Provide the (X, Y) coordinate of the cell's center where the given text is located.  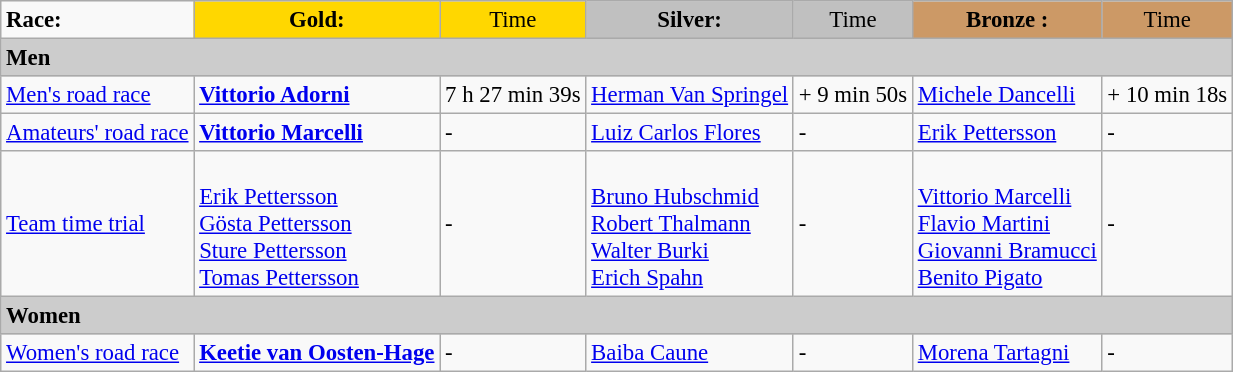
Amateurs' road race (98, 133)
Erik Pettersson Gösta Pettersson Sture Pettersson Tomas Pettersson (317, 224)
Silver: (690, 20)
Baiba Caune (690, 353)
7 h 27 min 39s (513, 95)
Bronze : (1007, 20)
Bruno Hubschmid Robert Thalmann Walter Burki Erich Spahn (690, 224)
Herman Van Springel (690, 95)
Vittorio Marcelli Flavio Martini Giovanni Bramucci Benito Pigato (1007, 224)
Morena Tartagni (1007, 353)
Race: (98, 20)
Vittorio Marcelli (317, 133)
Men's road race (98, 95)
Vittorio Adorni (317, 95)
+ 10 min 18s (1167, 95)
Luiz Carlos Flores (690, 133)
Women's road race (98, 353)
Erik Pettersson (1007, 133)
Men (617, 58)
Team time trial (98, 224)
Gold: (317, 20)
Michele Dancelli (1007, 95)
Keetie van Oosten-Hage (317, 353)
+ 9 min 50s (852, 95)
Women (617, 316)
